Pinpoint the cell where the given text exists, returning its [x, y] midpoint coordinate. 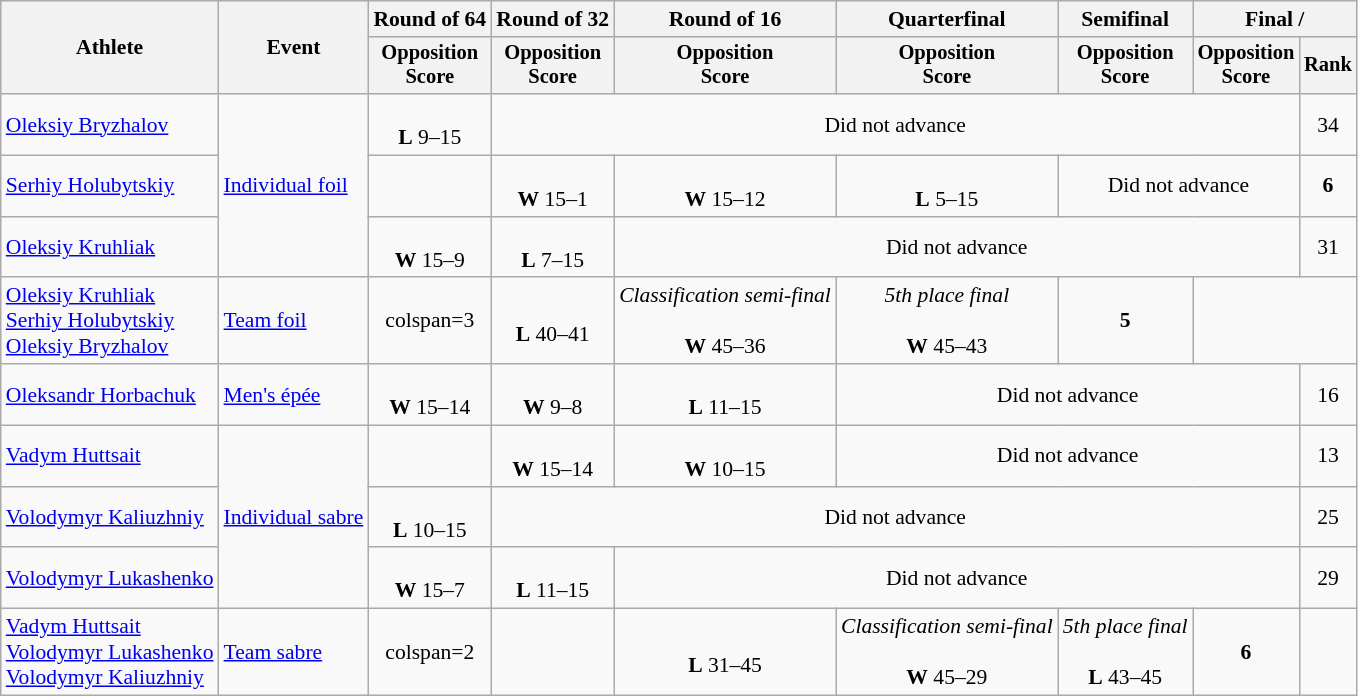
5th place finalL 43–45 [1126, 652]
Rank [1328, 66]
Team foil [294, 322]
Classification semi-finalW 45–29 [947, 652]
W 15–12 [725, 186]
L 40–41 [552, 322]
L 10–15 [430, 518]
Event [294, 48]
5th place finalW 45–43 [947, 322]
16 [1328, 394]
Serhiy Holubytskiy [110, 186]
Vadym Huttsait [110, 456]
L 9–15 [430, 124]
colspan=3 [430, 322]
Quarterfinal [947, 19]
Final / [1275, 19]
W 10–15 [725, 456]
L 31–45 [725, 652]
Individual sabre [294, 518]
13 [1328, 456]
5 [1126, 322]
29 [1328, 578]
Athlete [110, 48]
Vadym HuttsaitVolodymyr LukashenkoVolodymyr Kaliuzhniy [110, 652]
Team sabre [294, 652]
W 15–9 [430, 248]
Oleksandr Horbachuk [110, 394]
34 [1328, 124]
Individual foil [294, 186]
Semifinal [1126, 19]
Men's épée [294, 394]
L 5–15 [947, 186]
W 15–1 [552, 186]
Round of 64 [430, 19]
colspan=2 [430, 652]
31 [1328, 248]
W 15–7 [430, 578]
25 [1328, 518]
W 9–8 [552, 394]
Classification semi-finalW 45–36 [725, 322]
Round of 32 [552, 19]
Oleksiy Bryzhalov [110, 124]
Oleksiy Kruhliak [110, 248]
Round of 16 [725, 19]
Volodymyr Kaliuzhniy [110, 518]
L 7–15 [552, 248]
Volodymyr Lukashenko [110, 578]
Oleksiy KruhliakSerhiy HolubytskiyOleksiy Bryzhalov [110, 322]
